For the text-containing cell, return its midpoint in [x, y] coordinate format. 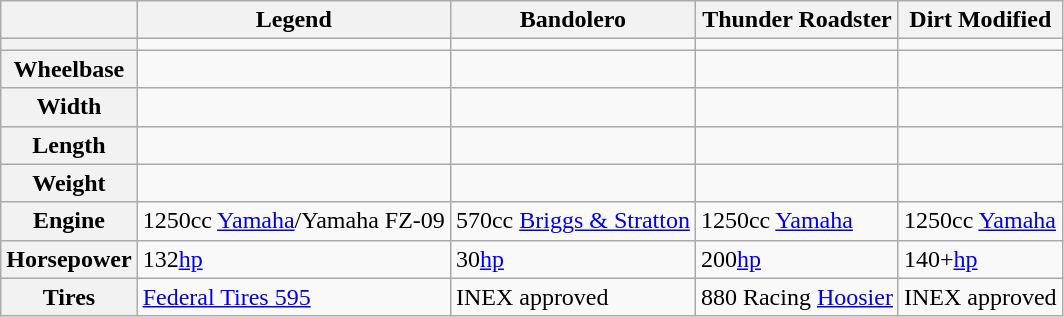
Weight [69, 183]
132hp [294, 259]
Length [69, 145]
Width [69, 107]
880 Racing Hoosier [796, 297]
Federal Tires 595 [294, 297]
30hp [572, 259]
Bandolero [572, 20]
Legend [294, 20]
200hp [796, 259]
Thunder Roadster [796, 20]
Engine [69, 221]
570cc Briggs & Stratton [572, 221]
140+hp [980, 259]
Horsepower [69, 259]
Dirt Modified [980, 20]
1250cc Yamaha/Yamaha FZ-09 [294, 221]
Tires [69, 297]
Wheelbase [69, 69]
